For the text-containing cell, return its midpoint in [X, Y] coordinate format. 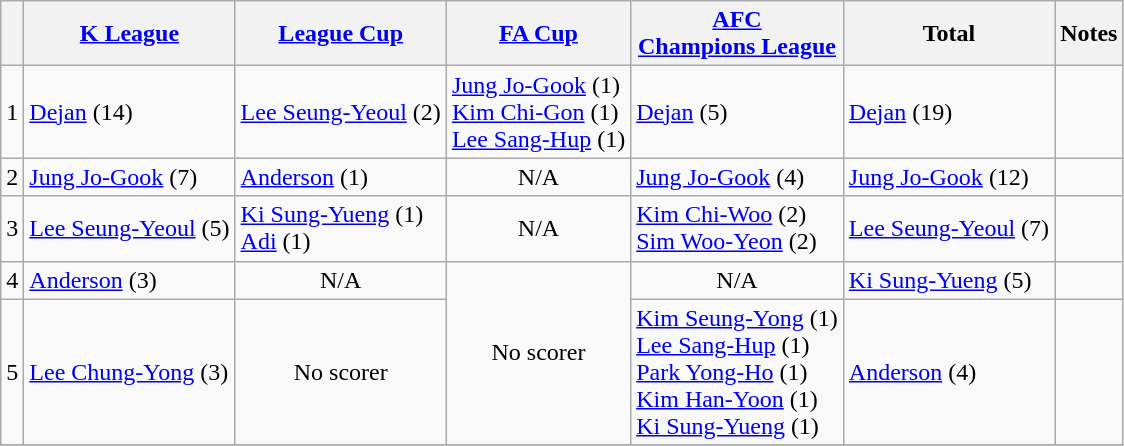
1 [12, 112]
Jung Jo-Gook (12) [948, 177]
Dejan (19) [948, 112]
Ki Sung-Yueng (1) Adi (1) [340, 228]
3 [12, 228]
Anderson (1) [340, 177]
FA Cup [538, 34]
Lee Seung-Yeoul (5) [130, 228]
Jung Jo-Gook (1) Kim Chi-Gon (1) Lee Sang-Hup (1) [538, 112]
Jung Jo-Gook (7) [130, 177]
Lee Seung-Yeoul (2) [340, 112]
Jung Jo-Gook (4) [738, 177]
Kim Chi-Woo (2) Sim Woo-Yeon (2) [738, 228]
Lee Chung-Yong (3) [130, 372]
Notes [1089, 34]
K League [130, 34]
Ki Sung-Yueng (5) [948, 280]
Dejan (14) [130, 112]
Total [948, 34]
5 [12, 372]
Anderson (4) [948, 372]
AFCChampions League [738, 34]
League Cup [340, 34]
Dejan (5) [738, 112]
4 [12, 280]
2 [12, 177]
Kim Seung-Yong (1) Lee Sang-Hup (1) Park Yong-Ho (1) Kim Han-Yoon (1) Ki Sung-Yueng (1) [738, 372]
Lee Seung-Yeoul (7) [948, 228]
Anderson (3) [130, 280]
